Provide the [x, y] coordinate of the cell's center where the given text is located.  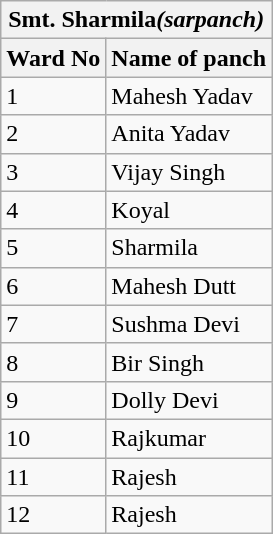
2 [54, 134]
11 [54, 477]
Dolly Devi [189, 400]
Koyal [189, 210]
Ward No [54, 58]
Smt. Sharmila(sarpanch) [136, 20]
Name of panch [189, 58]
Vijay Singh [189, 172]
3 [54, 172]
Sushma Devi [189, 324]
10 [54, 438]
5 [54, 248]
12 [54, 515]
6 [54, 286]
7 [54, 324]
Sharmila [189, 248]
Mahesh Dutt [189, 286]
Anita Yadav [189, 134]
8 [54, 362]
Rajkumar [189, 438]
9 [54, 400]
1 [54, 96]
Bir Singh [189, 362]
Mahesh Yadav [189, 96]
4 [54, 210]
